Output the (x, y) coordinate of the center of the cell containing the given text.  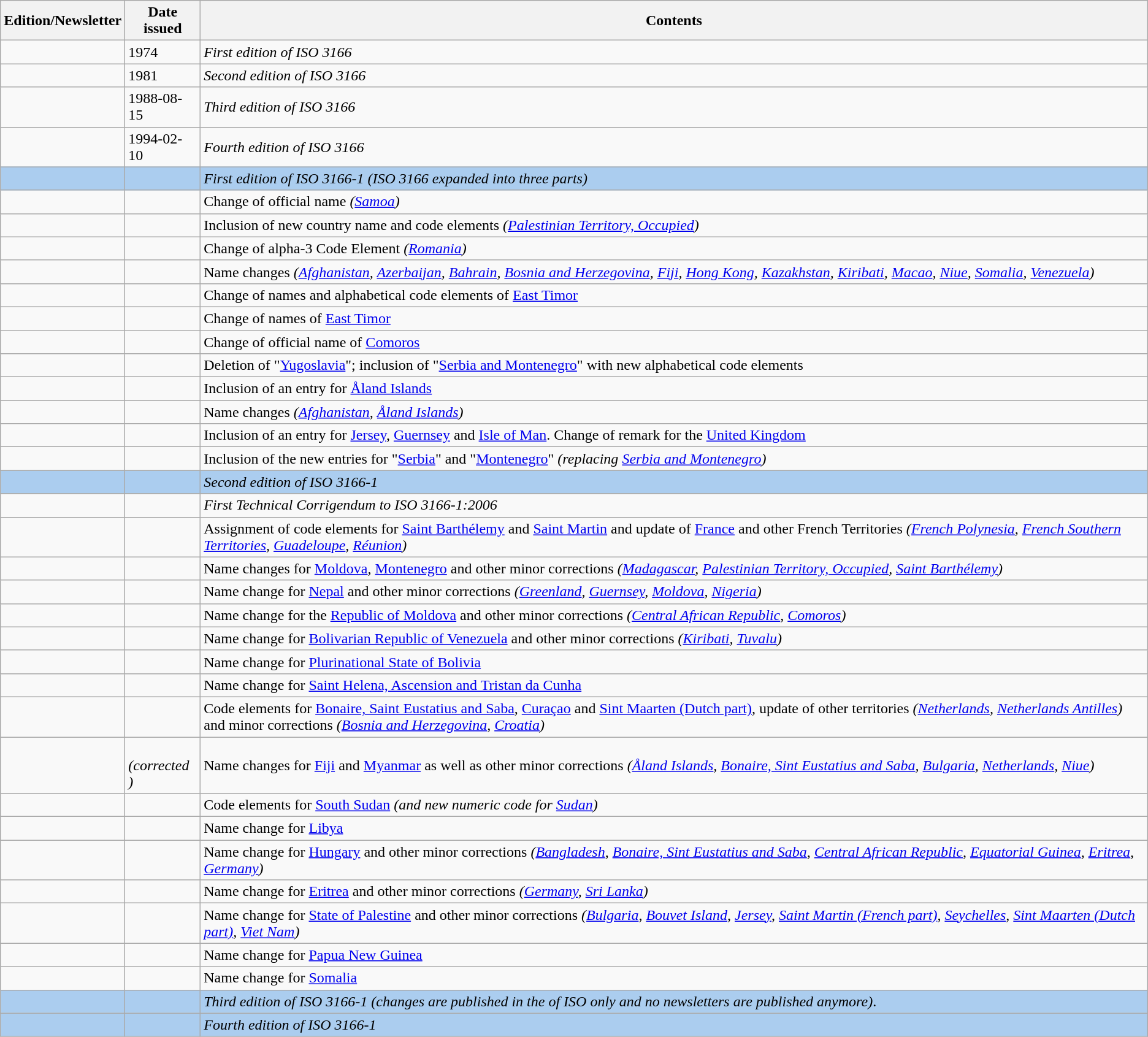
Edition/Newsletter (63, 21)
Name change for Bolivarian Republic of Venezuela and other minor corrections (Kiribati, Tuvalu) (675, 638)
(corrected ) (163, 765)
Fourth edition of ISO 3166-1 (675, 1025)
Name change for Somalia (675, 978)
Name change for Saint Helena, Ascension and Tristan da Cunha (675, 685)
Name change for Libya (675, 828)
Change of official name of Comoros (675, 342)
First Technical Corrigendum to ISO 3166-1:2006 (675, 505)
Name changes for Fiji and Myanmar as well as other minor corrections (Åland Islands, Bonaire, Sint Eustatius and Saba, Bulgaria, Netherlands, Niue) (675, 765)
Contents (675, 21)
Name change for Eritrea and other minor corrections (Germany, Sri Lanka) (675, 892)
Name change for Papua New Guinea (675, 955)
Second edition of ISO 3166 (675, 75)
Fourth edition of ISO 3166 (675, 147)
Change of names of East Timor (675, 318)
Second edition of ISO 3166-1 (675, 482)
1981 (163, 75)
Inclusion of the new entries for "Serbia" and "Montenegro" (replacing Serbia and Montenegro) (675, 459)
Inclusion of an entry for Åland Islands (675, 389)
Date issued (163, 21)
Change of alpha-3 Code Element (Romania) (675, 248)
First edition of ISO 3166 (675, 52)
Code elements for South Sudan (and new numeric code for Sudan) (675, 805)
Name change for Nepal and other minor corrections (Greenland, Guernsey, Moldova, Nigeria) (675, 592)
1994-02-10 (163, 147)
Third edition of ISO 3166-1 (changes are published in the of ISO only and no newsletters are published anymore). (675, 1001)
Name changes (Afghanistan, Åland Islands) (675, 412)
Name changes for Moldova, Montenegro and other minor corrections (Madagascar, Palestinian Territory, Occupied, Saint Barthélemy) (675, 568)
1988-08-15 (163, 107)
Inclusion of an entry for Jersey, Guernsey and Isle of Man. Change of remark for the United Kingdom (675, 435)
Name changes (Afghanistan, Azerbaijan, Bahrain, Bosnia and Herzegovina, Fiji, Hong Kong, Kazakhstan, Kiribati, Macao, Niue, Somalia, Venezuela) (675, 272)
Inclusion of new country name and code elements (Palestinian Territory, Occupied) (675, 225)
Change of names and alphabetical code elements of East Timor (675, 295)
Name change for Plurinational State of Bolivia (675, 662)
First edition of ISO 3166-1 (ISO 3166 expanded into three parts) (675, 178)
Third edition of ISO 3166 (675, 107)
1974 (163, 52)
Deletion of "Yugoslavia"; inclusion of "Serbia and Montenegro" with new alphabetical code elements (675, 365)
Name change for the Republic of Moldova and other minor corrections (Central African Republic, Comoros) (675, 615)
Change of official name (Samoa) (675, 202)
